Locate the cell with the specified text and output its (x, y) center coordinate. 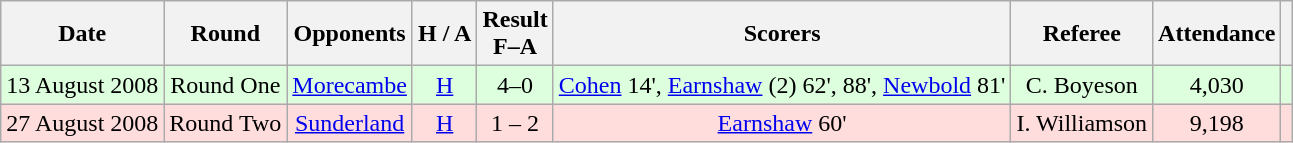
13 August 2008 (82, 85)
Round Two (226, 123)
Sunderland (350, 123)
Referee (1082, 34)
ResultF–A (515, 34)
I. Williamson (1082, 123)
Scorers (782, 34)
Round (226, 34)
1 – 2 (515, 123)
Earnshaw 60' (782, 123)
Cohen 14', Earnshaw (2) 62', 88', Newbold 81' (782, 85)
H / A (444, 34)
Round One (226, 85)
9,198 (1217, 123)
Date (82, 34)
4,030 (1217, 85)
C. Boyeson (1082, 85)
4–0 (515, 85)
27 August 2008 (82, 123)
Opponents (350, 34)
Attendance (1217, 34)
Morecambe (350, 85)
